Extract the [x, y] coordinate from the center of the cell holding the provided text.  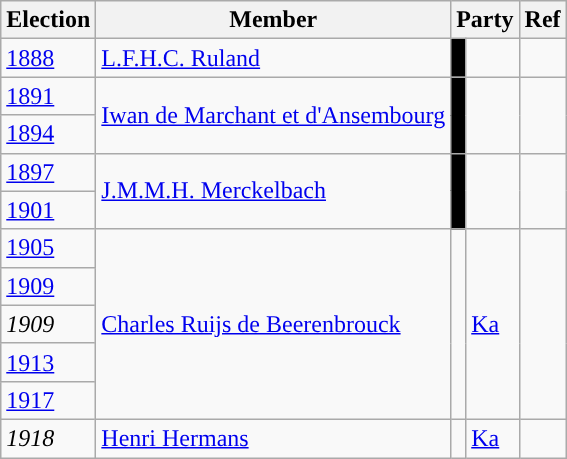
1918 [48, 438]
Charles Ruijs de Beerenbrouck [274, 324]
Member [274, 20]
1894 [48, 134]
J.M.M.H. Merckelbach [274, 191]
Iwan de Marchant et d'Ansembourg [274, 115]
Election [48, 20]
1905 [48, 248]
1913 [48, 362]
1917 [48, 400]
1897 [48, 172]
Party [485, 20]
1901 [48, 210]
L.F.H.C. Ruland [274, 58]
1888 [48, 58]
1891 [48, 96]
Henri Hermans [274, 438]
Ref [542, 20]
